Capture the cell that displays the provided text and extract its (X, Y) central coordinate. 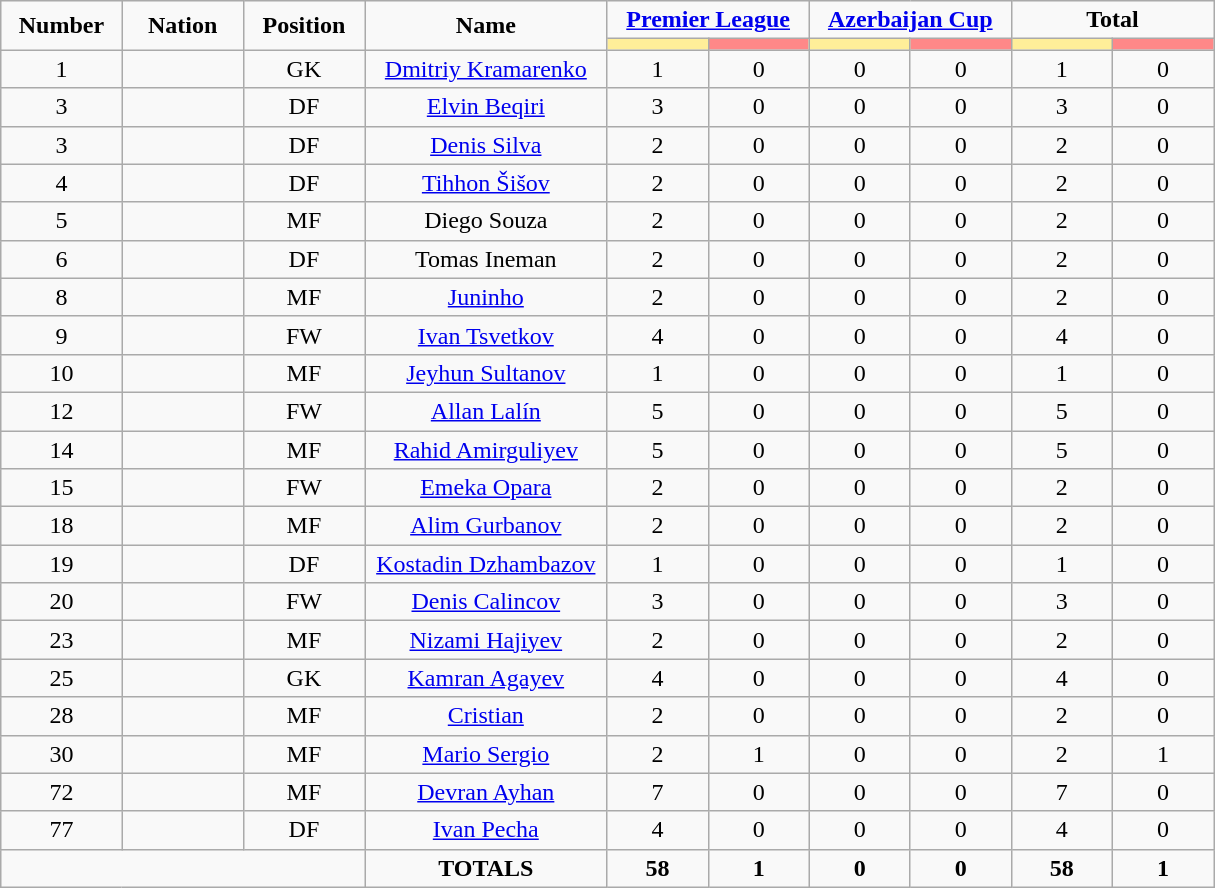
28 (62, 716)
TOTALS (486, 868)
25 (62, 678)
Position (304, 26)
Mario Sergio (486, 754)
Premier League (708, 20)
72 (62, 792)
Dmitriy Kramarenko (486, 69)
Tihhon Šišov (486, 183)
Number (62, 26)
12 (62, 411)
6 (62, 259)
18 (62, 526)
Jeyhun Sultanov (486, 373)
8 (62, 297)
Juninho (486, 297)
Alim Gurbanov (486, 526)
23 (62, 640)
Emeka Opara (486, 488)
Nation (182, 26)
Tomas Ineman (486, 259)
Elvin Beqiri (486, 107)
Cristian (486, 716)
Kostadin Dzhambazov (486, 564)
14 (62, 449)
15 (62, 488)
Devran Ayhan (486, 792)
Name (486, 26)
77 (62, 830)
9 (62, 335)
20 (62, 602)
19 (62, 564)
Azerbaijan Cup (910, 20)
Rahid Amirguliyev (486, 449)
Ivan Pecha (486, 830)
Ivan Tsvetkov (486, 335)
Kamran Agayev (486, 678)
30 (62, 754)
Diego Souza (486, 221)
Allan Lalín (486, 411)
10 (62, 373)
Denis Silva (486, 145)
Nizami Hajiyev (486, 640)
Total (1112, 20)
Denis Calincov (486, 602)
